Scan for the cell matching the given text and deliver its (x, y) coordinate at center. 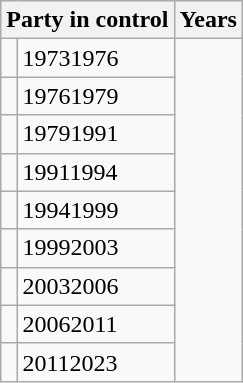
19992003 (96, 248)
19761979 (96, 96)
19731976 (96, 58)
Years (208, 20)
19791991 (96, 134)
19911994 (96, 172)
20062011 (96, 324)
20032006 (96, 286)
19941999 (96, 210)
Party in control (88, 20)
20112023 (96, 362)
